Capture the cell that displays the provided text and extract its (x, y) central coordinate. 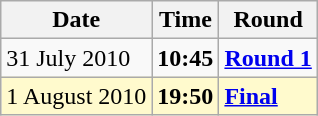
Final (268, 96)
10:45 (186, 58)
Date (76, 20)
Round 1 (268, 58)
19:50 (186, 96)
Round (268, 20)
31 July 2010 (76, 58)
1 August 2010 (76, 96)
Time (186, 20)
